Detect which cell encompasses the target text, then output its (x, y) center coordinate. 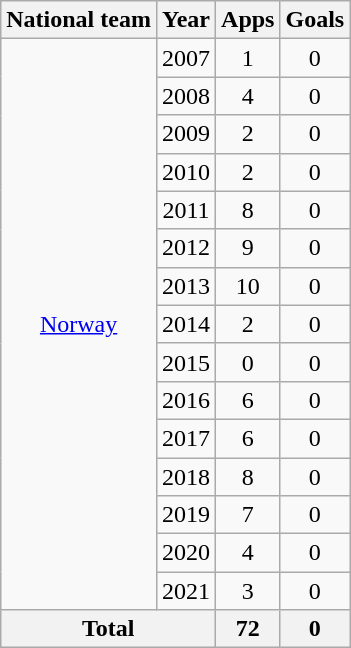
Year (186, 20)
2011 (186, 210)
Goals (315, 20)
2017 (186, 438)
Norway (79, 324)
9 (248, 248)
10 (248, 286)
National team (79, 20)
2015 (186, 362)
2020 (186, 553)
7 (248, 515)
Apps (248, 20)
1 (248, 58)
72 (248, 629)
2013 (186, 286)
2007 (186, 58)
3 (248, 591)
2010 (186, 172)
2016 (186, 400)
2018 (186, 477)
2008 (186, 96)
Total (108, 629)
2021 (186, 591)
2012 (186, 248)
2014 (186, 324)
2009 (186, 134)
2019 (186, 515)
